Output the [X, Y] coordinate of the center of the cell containing the given text.  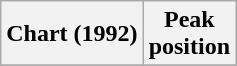
Peakposition [189, 34]
Chart (1992) [72, 34]
